For the text-containing cell, return its midpoint in [x, y] coordinate format. 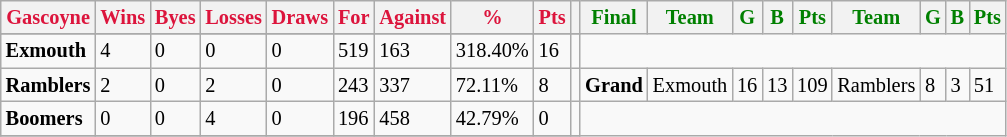
519 [354, 51]
Final [614, 17]
318.40% [492, 51]
Losses [233, 17]
% [492, 17]
42.79% [492, 118]
163 [412, 51]
51 [988, 85]
Draws [300, 17]
Byes [175, 17]
458 [412, 118]
Gascoyne [48, 17]
196 [354, 118]
Wins [122, 17]
3 [958, 85]
72.11% [492, 85]
For [354, 17]
Against [412, 17]
13 [777, 85]
Grand [614, 85]
243 [354, 85]
Boomers [48, 118]
337 [412, 85]
109 [812, 85]
